Extract the [x, y] coordinate from the center of the cell holding the provided text.  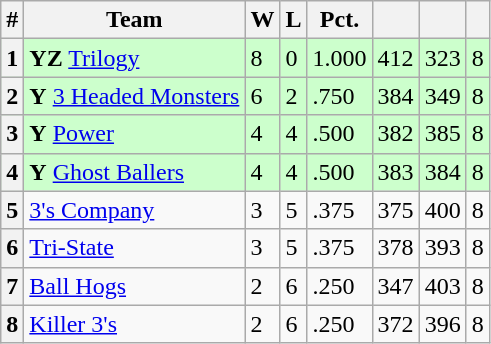
0 [294, 58]
347 [396, 286]
Tri-State [134, 248]
Y 3 Headed Monsters [134, 96]
349 [442, 96]
383 [396, 172]
Killer 3's [134, 324]
W [262, 20]
412 [396, 58]
393 [442, 248]
L [294, 20]
372 [396, 324]
YZ Trilogy [134, 58]
400 [442, 210]
7 [12, 286]
375 [396, 210]
Ball Hogs [134, 286]
# [12, 20]
Team [134, 20]
378 [396, 248]
385 [442, 134]
Y Ghost Ballers [134, 172]
382 [396, 134]
1 [12, 58]
1.000 [340, 58]
Pct. [340, 20]
3's Company [134, 210]
323 [442, 58]
.750 [340, 96]
396 [442, 324]
403 [442, 286]
Y Power [134, 134]
